Extract the [X, Y] coordinate from the center of the cell holding the provided text.  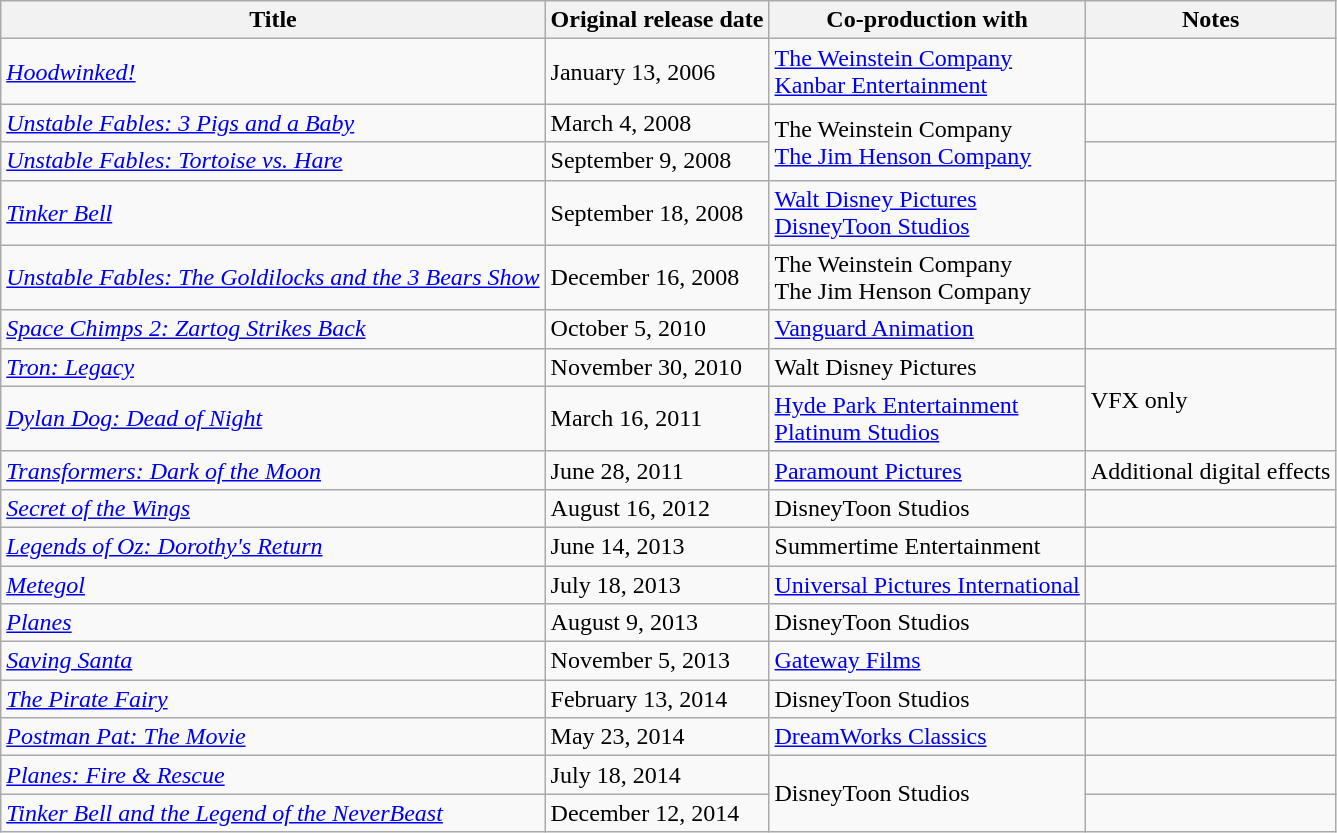
Summertime Entertainment [927, 546]
DreamWorks Classics [927, 737]
Gateway Films [927, 661]
Additional digital effects [1210, 470]
Planes [273, 623]
June 28, 2011 [657, 470]
July 18, 2013 [657, 585]
November 30, 2010 [657, 367]
Notes [1210, 20]
Paramount Pictures [927, 470]
Hyde Park EntertainmentPlatinum Studios [927, 418]
Original release date [657, 20]
The Pirate Fairy [273, 699]
August 9, 2013 [657, 623]
Transformers: Dark of the Moon [273, 470]
Walt Disney PicturesDisneyToon Studios [927, 212]
June 14, 2013 [657, 546]
Vanguard Animation [927, 329]
March 4, 2008 [657, 123]
Space Chimps 2: Zartog Strikes Back [273, 329]
Hoodwinked! [273, 72]
Unstable Fables: The Goldilocks and the 3 Bears Show [273, 278]
Postman Pat: The Movie [273, 737]
Unstable Fables: Tortoise vs. Hare [273, 161]
Title [273, 20]
Saving Santa [273, 661]
March 16, 2011 [657, 418]
September 18, 2008 [657, 212]
July 18, 2014 [657, 775]
December 12, 2014 [657, 813]
The Weinstein CompanyKanbar Entertainment [927, 72]
Tron: Legacy [273, 367]
September 9, 2008 [657, 161]
May 23, 2014 [657, 737]
August 16, 2012 [657, 508]
Unstable Fables: 3 Pigs and a Baby [273, 123]
Walt Disney Pictures [927, 367]
Legends of Oz: Dorothy's Return [273, 546]
Co-production with [927, 20]
December 16, 2008 [657, 278]
January 13, 2006 [657, 72]
November 5, 2013 [657, 661]
Universal Pictures International [927, 585]
October 5, 2010 [657, 329]
Metegol [273, 585]
Planes: Fire & Rescue [273, 775]
Dylan Dog: Dead of Night [273, 418]
VFX only [1210, 400]
Secret of the Wings [273, 508]
Tinker Bell [273, 212]
Tinker Bell and the Legend of the NeverBeast [273, 813]
February 13, 2014 [657, 699]
